Determine the [X, Y] coordinate at the center of the cell enclosing the given text.  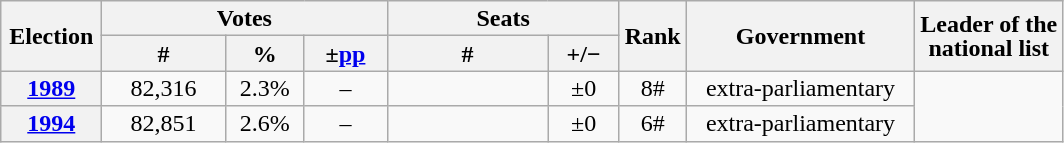
6# [652, 124]
+/− [584, 54]
Seats [503, 18]
82,851 [164, 124]
% [264, 54]
1994 [52, 124]
±pp [346, 54]
Leader of thenational list [989, 36]
Election [52, 36]
2.3% [264, 88]
Votes [244, 18]
Government [800, 36]
82,316 [164, 88]
1989 [52, 88]
2.6% [264, 124]
8# [652, 88]
Rank [652, 36]
